Locate the cell with the specified text and output its [x, y] center coordinate. 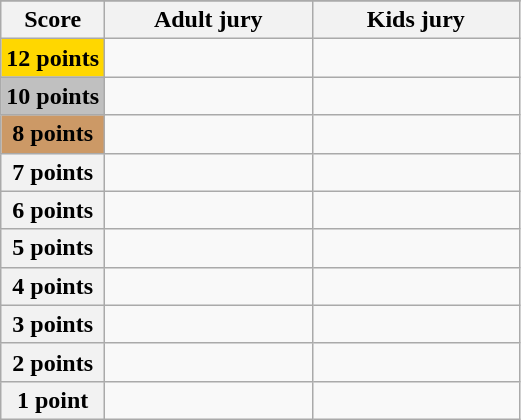
7 points [53, 172]
Score [53, 20]
1 point [53, 400]
12 points [53, 58]
8 points [53, 134]
3 points [53, 324]
Adult jury [209, 20]
Kids jury [416, 20]
2 points [53, 362]
5 points [53, 248]
4 points [53, 286]
10 points [53, 96]
6 points [53, 210]
